From the cell containing the given text, extract its center point as [x, y] coordinate. 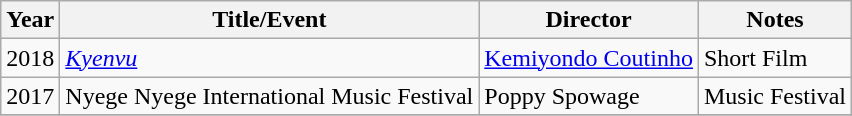
Director [589, 20]
Year [30, 20]
Kyenvu [270, 58]
2018 [30, 58]
2017 [30, 96]
Music Festival [774, 96]
Poppy Spowage [589, 96]
Short Film [774, 58]
Kemiyondo Coutinho [589, 58]
Notes [774, 20]
Title/Event [270, 20]
Nyege Nyege International Music Festival [270, 96]
